Scan for the cell matching the given text and deliver its [X, Y] coordinate at center. 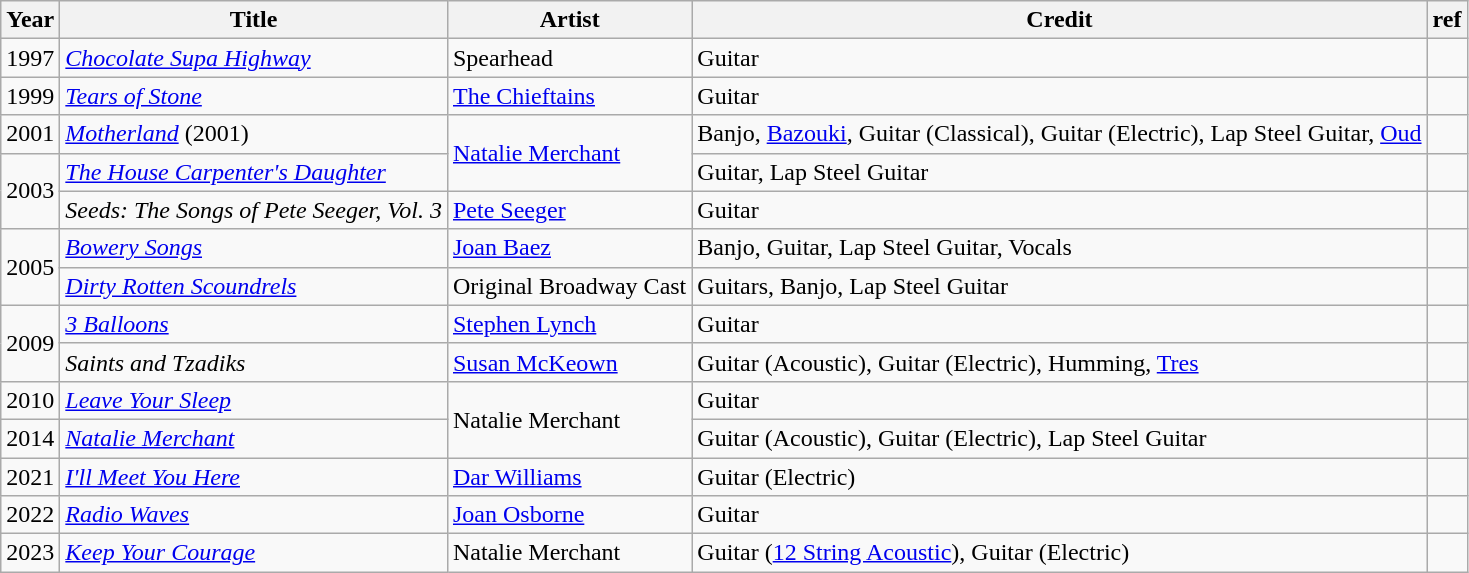
2010 [30, 400]
I'll Meet You Here [254, 477]
1999 [30, 96]
Keep Your Courage [254, 553]
Seeds: The Songs of Pete Seeger, Vol. 3 [254, 210]
Banjo, Guitar, Lap Steel Guitar, Vocals [1060, 248]
Motherland (2001) [254, 134]
2022 [30, 515]
Bowery Songs [254, 248]
ref [1447, 20]
2014 [30, 438]
Guitar (Acoustic), Guitar (Electric), Humming, Tres [1060, 362]
Susan McKeown [569, 362]
Original Broadway Cast [569, 286]
Joan Osborne [569, 515]
Guitar (Electric) [1060, 477]
Guitar (12 String Acoustic), Guitar (Electric) [1060, 553]
2023 [30, 553]
Guitars, Banjo, Lap Steel Guitar [1060, 286]
Spearhead [569, 58]
Leave Your Sleep [254, 400]
Joan Baez [569, 248]
The Chieftains [569, 96]
Guitar, Lap Steel Guitar [1060, 172]
Guitar (Acoustic), Guitar (Electric), Lap Steel Guitar [1060, 438]
Banjo, Bazouki, Guitar (Classical), Guitar (Electric), Lap Steel Guitar, Oud [1060, 134]
Year [30, 20]
3 Balloons [254, 324]
2009 [30, 343]
Pete Seeger [569, 210]
The House Carpenter's Daughter [254, 172]
Saints and Tzadiks [254, 362]
2021 [30, 477]
Artist [569, 20]
Stephen Lynch [569, 324]
Dar Williams [569, 477]
Tears of Stone [254, 96]
Credit [1060, 20]
2003 [30, 191]
2001 [30, 134]
Chocolate Supa Highway [254, 58]
Dirty Rotten Scoundrels [254, 286]
Radio Waves [254, 515]
Title [254, 20]
2005 [30, 267]
1997 [30, 58]
